Identify which cell holds the provided text, then report its [x, y] central coordinate. 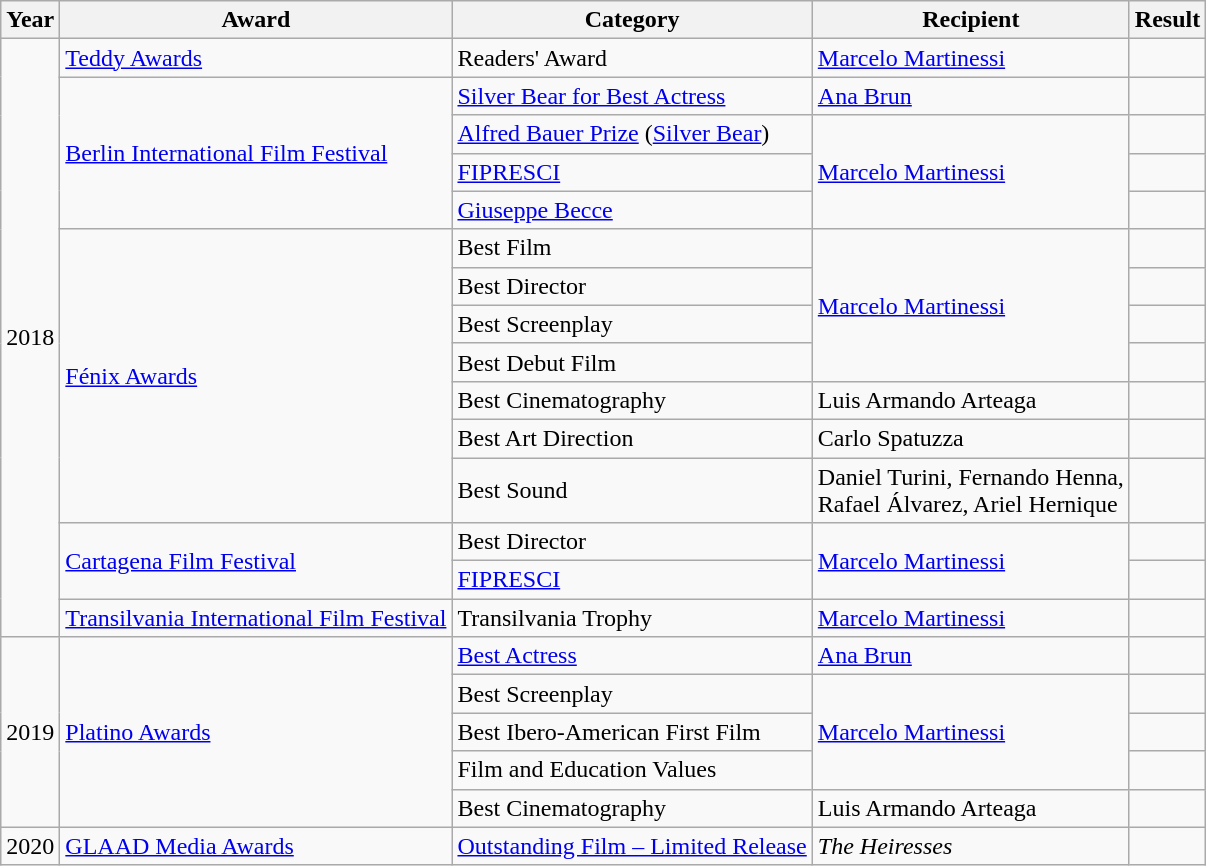
Recipient [970, 20]
Giuseppe Becce [632, 210]
The Heiresses [970, 846]
Readers' Award [632, 58]
Result [1167, 20]
Cartagena Film Festival [256, 561]
Award [256, 20]
2018 [30, 338]
Film and Education Values [632, 770]
Best Ibero-American First Film [632, 732]
Fénix Awards [256, 376]
Carlo Spatuzza [970, 438]
Best Art Direction [632, 438]
Best Actress [632, 656]
Transilvania International Film Festival [256, 618]
GLAAD Media Awards [256, 846]
Berlin International Film Festival [256, 153]
Alfred Bauer Prize (Silver Bear) [632, 134]
Teddy Awards [256, 58]
Transilvania Trophy [632, 618]
2019 [30, 732]
Silver Bear for Best Actress [632, 96]
Best Sound [632, 490]
Year [30, 20]
Daniel Turini, Fernando Henna, Rafael Álvarez, Ariel Hernique [970, 490]
Category [632, 20]
Outstanding Film – Limited Release [632, 846]
Best Film [632, 248]
Platino Awards [256, 732]
Best Debut Film [632, 362]
2020 [30, 846]
